Determine the [X, Y] coordinate at the center of the cell enclosing the given text.  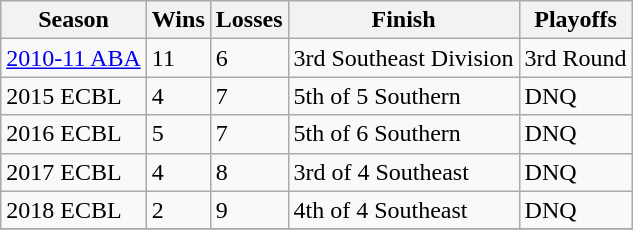
Playoffs [576, 20]
8 [249, 172]
6 [249, 58]
5th of 5 Southern [404, 96]
3rd Southeast Division [404, 58]
9 [249, 210]
Season [74, 20]
2010-11 ABA [74, 58]
2017 ECBL [74, 172]
2018 ECBL [74, 210]
3rd of 4 Southeast [404, 172]
3rd Round [576, 58]
5th of 6 Southern [404, 134]
2016 ECBL [74, 134]
4th of 4 Southeast [404, 210]
2 [178, 210]
11 [178, 58]
2015 ECBL [74, 96]
Wins [178, 20]
Finish [404, 20]
5 [178, 134]
Losses [249, 20]
